For the text-containing cell, return its midpoint in [X, Y] coordinate format. 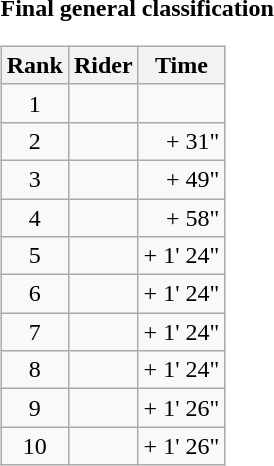
+ 58" [182, 217]
Rank [34, 65]
5 [34, 256]
8 [34, 370]
6 [34, 294]
4 [34, 217]
3 [34, 179]
2 [34, 141]
+ 49" [182, 179]
1 [34, 103]
10 [34, 446]
+ 31" [182, 141]
Time [182, 65]
7 [34, 332]
Rider [103, 65]
9 [34, 408]
